Locate the cell with the specified text and output its (X, Y) center coordinate. 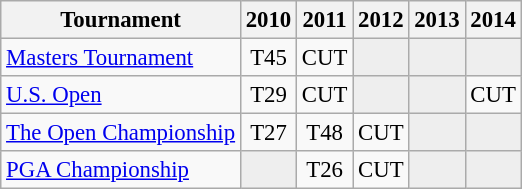
Tournament (121, 20)
T26 (325, 170)
2010 (268, 20)
2014 (493, 20)
2013 (437, 20)
2012 (381, 20)
Masters Tournament (121, 58)
T45 (268, 58)
T48 (325, 133)
2011 (325, 20)
T27 (268, 133)
T29 (268, 95)
The Open Championship (121, 133)
PGA Championship (121, 170)
U.S. Open (121, 95)
